Scan for the cell matching the given text and deliver its (X, Y) coordinate at center. 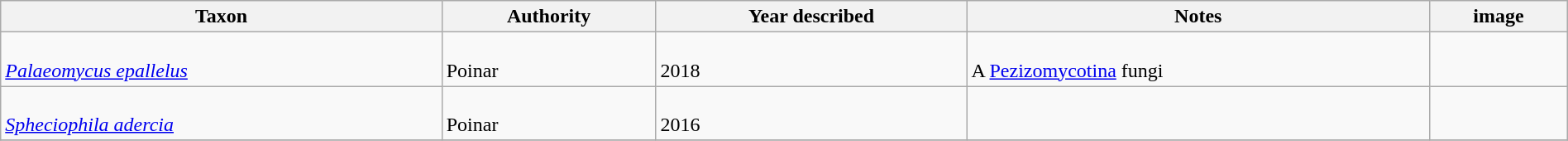
Taxon (222, 17)
Year described (811, 17)
Spheciophila adercia (222, 113)
Authority (549, 17)
Palaeomycus epallelus (222, 60)
Notes (1198, 17)
A Pezizomycotina fungi (1198, 60)
2018 (811, 60)
2016 (811, 113)
image (1499, 17)
